Find where the given text appears and provide that cell's center as [X, Y] coordinate. 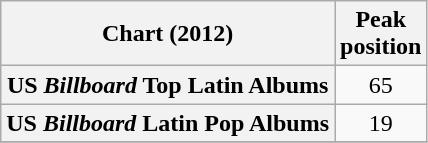
Chart (2012) [168, 34]
65 [381, 85]
19 [381, 123]
US Billboard Latin Pop Albums [168, 123]
US Billboard Top Latin Albums [168, 85]
Peakposition [381, 34]
